For the text-containing cell, return its midpoint in (X, Y) coordinate format. 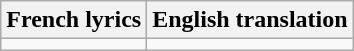
French lyrics (74, 20)
English translation (250, 20)
